Return [x, y] of the center of cell containing provided text 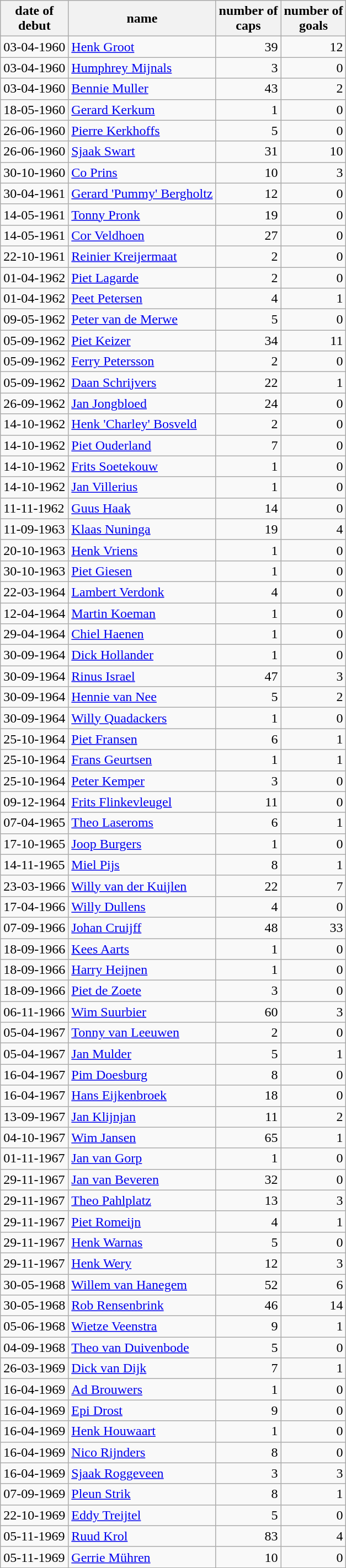
Miel Pijs [142, 865]
Willy van der Kuijlen [142, 886]
Bennie Muller [142, 89]
Jan van Gorp [142, 1159]
Tonny Pronk [142, 214]
Piet Keizer [142, 341]
Henk Groot [142, 47]
Joop Burgers [142, 844]
07-09-1969 [34, 1494]
18-05-1960 [34, 110]
22-03-1964 [34, 592]
Jan Klijnjan [142, 1117]
Chiel Haenen [142, 634]
Ruud Krol [142, 1536]
Rinus Israel [142, 676]
43 [248, 89]
Frits Soetekouw [142, 466]
Gerrie Mühren [142, 1557]
Klaas Nuninga [142, 529]
04-10-1967 [34, 1138]
Theo Laseroms [142, 823]
18 [248, 1096]
Peter van de Merwe [142, 320]
Guus Haak [142, 508]
Pierre Kerkhoffs [142, 131]
Lambert Verdonk [142, 592]
60 [248, 1012]
29-04-1964 [34, 634]
Henk Wery [142, 1263]
Peter Kemper [142, 781]
Hennie van Nee [142, 697]
Dick van Dijk [142, 1368]
Co Prins [142, 173]
13 [248, 1200]
Wim Suurbier [142, 1012]
Willy Quadackers [142, 718]
number ofcaps [248, 19]
11-11-1962 [34, 508]
30-04-1961 [34, 193]
47 [248, 676]
Ferry Petersson [142, 362]
Eddy Treijtel [142, 1515]
Nico Rijnders [142, 1452]
Harry Heijnen [142, 970]
17-04-1966 [34, 907]
48 [248, 928]
32 [248, 1179]
Kees Aarts [142, 949]
Sjaak Swart [142, 152]
Dick Hollander [142, 655]
Jan Mulder [142, 1054]
20-10-1963 [34, 550]
number ofgoals [313, 19]
09-12-1964 [34, 802]
Humphrey Mijnals [142, 68]
Henk Vriens [142, 550]
07-04-1965 [34, 823]
24 [248, 403]
Piet de Zoete [142, 991]
Henk Warnas [142, 1242]
Willy Dullens [142, 907]
Cor Veldhoen [142, 235]
Epi Drost [142, 1410]
name [142, 19]
Rob Rensenbrink [142, 1306]
Reinier Kreijermaat [142, 256]
31 [248, 152]
Jan van Beveren [142, 1179]
Wietze Veenstra [142, 1327]
65 [248, 1138]
12-04-1964 [34, 613]
Piet Giesen [142, 571]
27 [248, 235]
Martin Koeman [142, 613]
Henk 'Charley' Bosveld [142, 424]
01-11-1967 [34, 1159]
22-10-1961 [34, 256]
22-10-1969 [34, 1515]
30-10-1963 [34, 571]
83 [248, 1536]
26-09-1962 [34, 403]
30-10-1960 [34, 173]
09-05-1962 [34, 320]
13-09-1967 [34, 1117]
Jan Villerius [142, 487]
26-03-1969 [34, 1368]
Theo Pahlplatz [142, 1200]
Sjaak Roggeveen [142, 1473]
Willem van Hanegem [142, 1285]
Gerard 'Pummy' Bergholtz [142, 193]
Piet Lagarde [142, 277]
52 [248, 1285]
Frans Geurtsen [142, 760]
date ofdebut [34, 19]
Theo van Duivenbode [142, 1348]
Johan Cruijff [142, 928]
39 [248, 47]
14-11-1965 [34, 865]
Wim Jansen [142, 1138]
Hans Eijkenbroek [142, 1096]
Pleun Strik [142, 1494]
06-11-1966 [34, 1012]
07-09-1966 [34, 928]
Jan Jongbloed [142, 403]
Pim Doesburg [142, 1075]
Piet Ouderland [142, 445]
Piet Romeijn [142, 1221]
Peet Petersen [142, 299]
11-09-1963 [34, 529]
Ad Brouwers [142, 1389]
04-09-1968 [34, 1348]
Henk Houwaart [142, 1431]
23-03-1966 [34, 886]
Piet Fransen [142, 739]
Tonny van Leeuwen [142, 1033]
Gerard Kerkum [142, 110]
17-10-1965 [34, 844]
05-06-1968 [34, 1327]
34 [248, 341]
33 [313, 928]
46 [248, 1306]
Frits Flinkevleugel [142, 802]
Daan Schrijvers [142, 382]
